Capture the cell that displays the provided text and extract its [x, y] central coordinate. 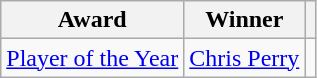
Player of the Year [92, 58]
Award [92, 20]
Chris Perry [244, 58]
Winner [244, 20]
